Detect which cell encompasses the target text, then output its [x, y] center coordinate. 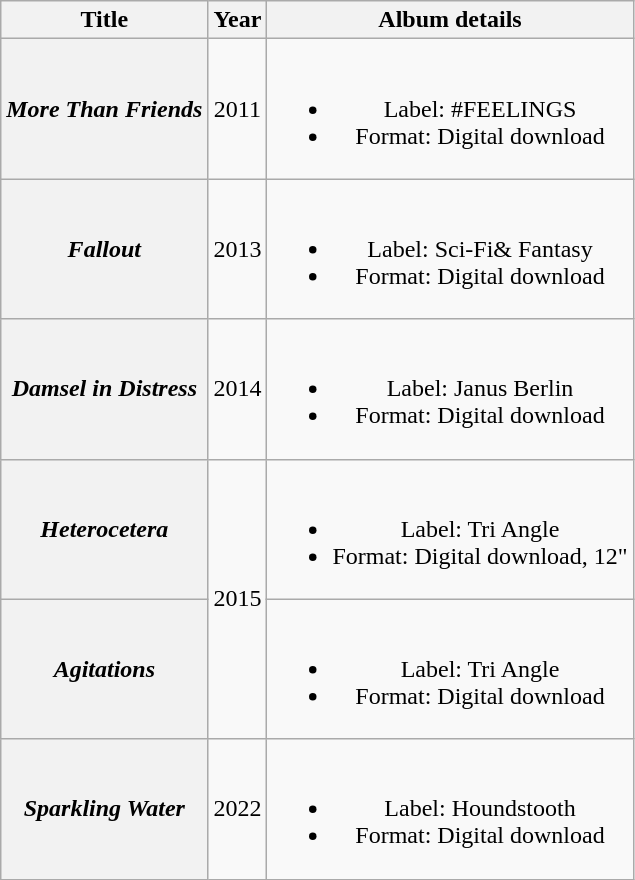
2011 [238, 109]
Fallout [104, 249]
2022 [238, 809]
2014 [238, 389]
Agitations [104, 669]
Damsel in Distress [104, 389]
Label: Tri AngleFormat: Digital download, 12" [450, 529]
Label: Janus BerlinFormat: Digital download [450, 389]
Heterocetera [104, 529]
More Than Friends [104, 109]
Year [238, 20]
Label: Tri AngleFormat: Digital download [450, 669]
Label: Sci-Fi& FantasyFormat: Digital download [450, 249]
Sparkling Water [104, 809]
Label: HoundstoothFormat: Digital download [450, 809]
2013 [238, 249]
Album details [450, 20]
Label: #FEELINGSFormat: Digital download [450, 109]
2015 [238, 599]
Title [104, 20]
